Determine the [X, Y] coordinate at the center of the cell enclosing the given text.  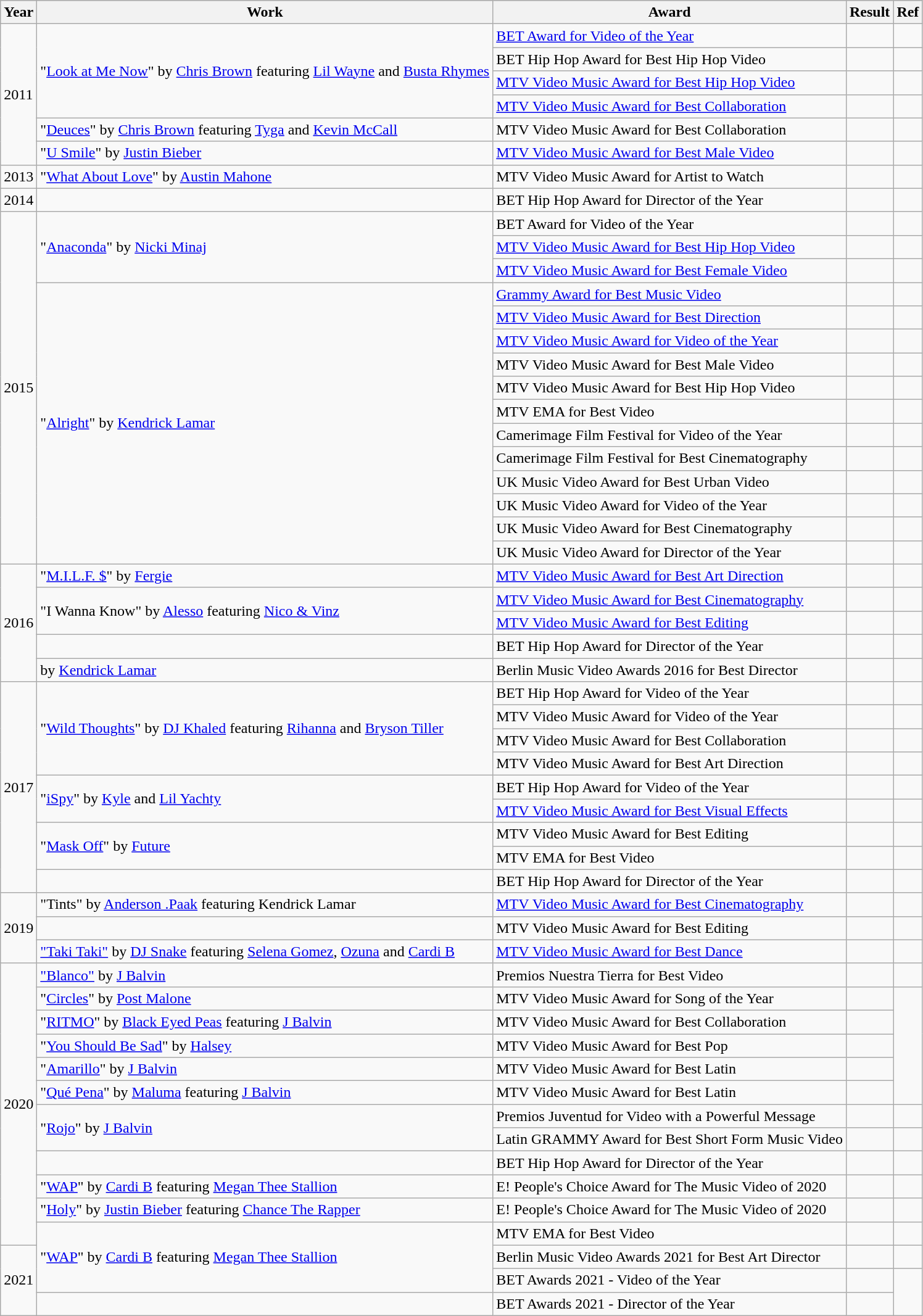
"Qué Pena" by Maluma featuring J Balvin [265, 1093]
UK Music Video Award for Best Cinematography [670, 529]
"Amarillo" by J Balvin [265, 1069]
Award [670, 12]
MTV Video Music Award for Best Pop [670, 1046]
Result [869, 12]
"Look at Me Now" by Chris Brown featuring Lil Wayne and Busta Rhymes [265, 71]
Berlin Music Video Awards 2016 for Best Director [670, 669]
"You Should Be Sad" by Halsey [265, 1046]
2020 [19, 1104]
BET Hip Hop Award for Best Hip Hop Video [670, 59]
UK Music Video Award for Best Urban Video [670, 482]
2016 [19, 623]
MTV Video Music Award for Best Dance [670, 951]
2019 [19, 928]
"M.I.L.F. $" by Fergie [265, 576]
"What About Love" by Austin Mahone [265, 176]
Year [19, 12]
Camerimage Film Festival for Video of the Year [670, 435]
"RITMO" by Black Eyed Peas featuring J Balvin [265, 1022]
Premios Juventud for Video with a Powerful Message [670, 1116]
Berlin Music Video Awards 2021 for Best Art Director [670, 1257]
"U Smile" by Justin Bieber [265, 153]
BET Awards 2021 - Director of the Year [670, 1304]
2021 [19, 1280]
Grammy Award for Best Music Video [670, 294]
"Blanco" by J Balvin [265, 975]
UK Music Video Award for Director of the Year [670, 552]
UK Music Video Award for Video of the Year [670, 505]
MTV Video Music Award for Song of the Year [670, 998]
BET Awards 2021 - Video of the Year [670, 1280]
"Holy" by Justin Bieber featuring Chance The Rapper [265, 1210]
MTV Video Music Award for Best Female Video [670, 270]
2013 [19, 176]
"iSpy" by Kyle and Lil Yachty [265, 799]
2014 [19, 200]
"Taki Taki" by DJ Snake featuring Selena Gomez, Ozuna and Cardi B [265, 951]
"I Wanna Know" by Alesso featuring Nico & Vinz [265, 611]
Camerimage Film Festival for Best Cinematography [670, 458]
"Rojo" by J Balvin [265, 1128]
"Wild Thoughts" by DJ Khaled featuring Rihanna and Bryson Tiller [265, 729]
2017 [19, 787]
2011 [19, 94]
MTV Video Music Award for Artist to Watch [670, 176]
Premios Nuestra Tierra for Best Video [670, 975]
"Alright" by Kendrick Lamar [265, 423]
"Mask Off" by Future [265, 846]
"Anaconda" by Nicki Minaj [265, 247]
MTV Video Music Award for Best Visual Effects [670, 811]
2015 [19, 387]
Latin GRAMMY Award for Best Short Form Music Video [670, 1140]
MTV Video Music Award for Best Direction [670, 318]
"Tints" by Anderson .Paak featuring Kendrick Lamar [265, 904]
"Circles" by Post Malone [265, 998]
by Kendrick Lamar [265, 669]
Work [265, 12]
Ref [908, 12]
"Deuces" by Chris Brown featuring Tyga and Kevin McCall [265, 130]
